From the cell containing the given text, extract its center point as [x, y] coordinate. 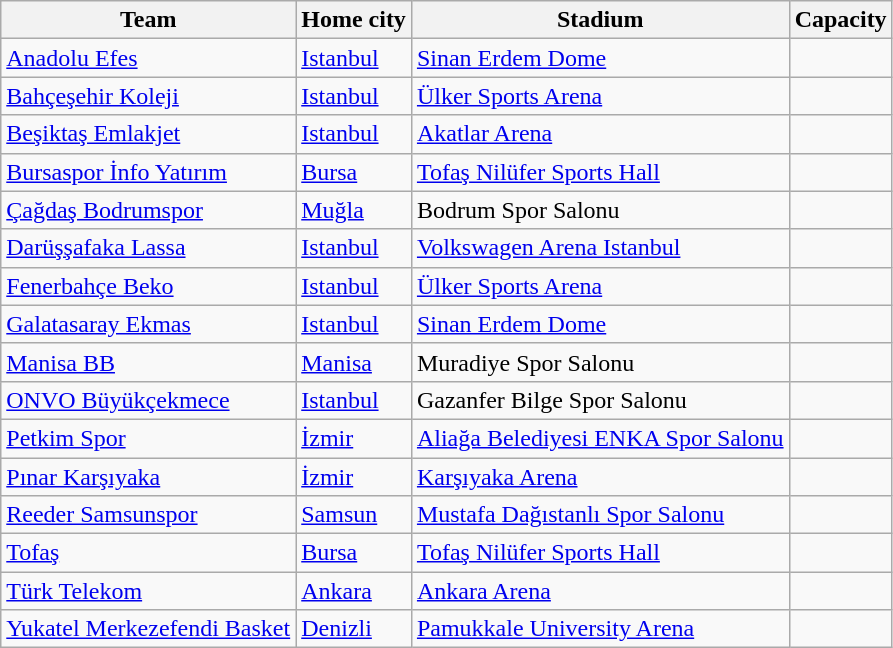
Beşiktaş Emlakjet [148, 134]
Ankara [354, 591]
Denizli [354, 629]
Volkswagen Arena Istanbul [600, 248]
Petkim Spor [148, 438]
Pamukkale University Arena [600, 629]
ONVO Büyükçekmece [148, 400]
Team [148, 20]
Stadium [600, 20]
Darüşşafaka Lassa [148, 248]
Home city [354, 20]
Tofaş [148, 553]
Yukatel Merkezefendi Basket [148, 629]
Manisa [354, 362]
Samsun [354, 515]
Akatlar Arena [600, 134]
Ankara Arena [600, 591]
Türk Telekom [148, 591]
Bursaspor İnfo Yatırım [148, 172]
Mustafa Dağıstanlı Spor Salonu [600, 515]
Bahçeşehir Koleji [148, 96]
Pınar Karşıyaka [148, 477]
Capacity [840, 20]
Fenerbahçe Beko [148, 286]
Galatasaray Ekmas [148, 324]
Çağdaş Bodrumspor [148, 210]
Muradiye Spor Salonu [600, 362]
Manisa BB [148, 362]
Bodrum Spor Salonu [600, 210]
Reeder Samsunspor [148, 515]
Anadolu Efes [148, 58]
Gazanfer Bilge Spor Salonu [600, 400]
Aliağa Belediyesi ENKA Spor Salonu [600, 438]
Muğla [354, 210]
Karşıyaka Arena [600, 477]
